Provide the [X, Y] coordinate of the cell's center where the given text is located.  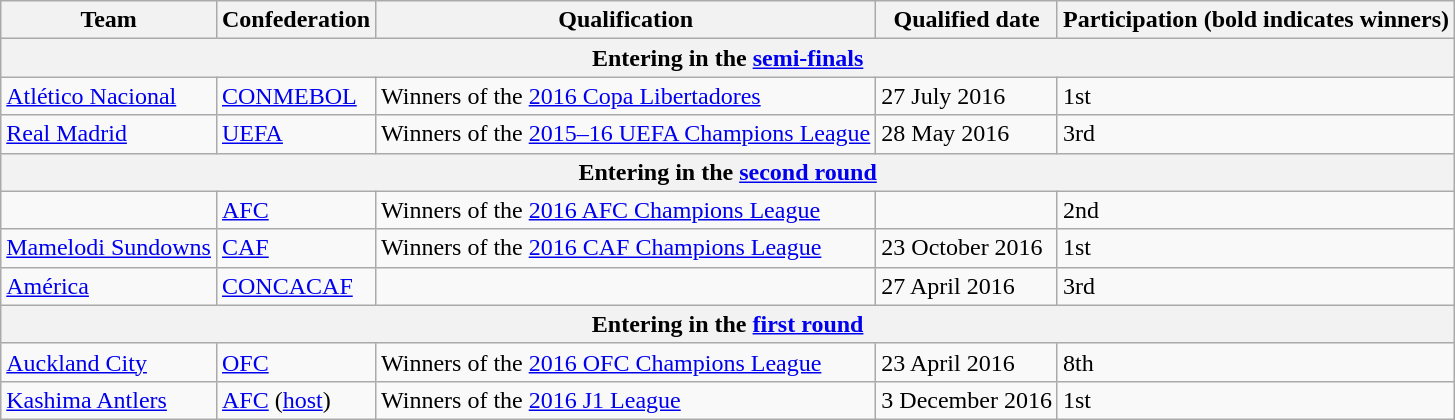
Winners of the 2016 CAF Champions League [626, 248]
27 July 2016 [967, 96]
AFC (host) [296, 400]
Winners of the 2016 AFC Champions League [626, 210]
Qualification [626, 20]
Confederation [296, 20]
Qualified date [967, 20]
27 April 2016 [967, 286]
8th [1256, 362]
Entering in the semi-finals [728, 58]
UEFA [296, 134]
Entering in the second round [728, 172]
Kashima Antlers [109, 400]
AFC [296, 210]
3 December 2016 [967, 400]
23 October 2016 [967, 248]
23 April 2016 [967, 362]
Winners of the 2015–16 UEFA Champions League [626, 134]
Winners of the 2016 OFC Champions League [626, 362]
OFC [296, 362]
2nd [1256, 210]
Entering in the first round [728, 324]
28 May 2016 [967, 134]
Winners of the 2016 Copa Libertadores [626, 96]
Team [109, 20]
Atlético Nacional [109, 96]
Winners of the 2016 J1 League [626, 400]
Real Madrid [109, 134]
CONCACAF [296, 286]
CONMEBOL [296, 96]
América [109, 286]
Auckland City [109, 362]
Mamelodi Sundowns [109, 248]
Participation (bold indicates winners) [1256, 20]
CAF [296, 248]
